Provide the [X, Y] coordinate of the cell's center where the given text is located.  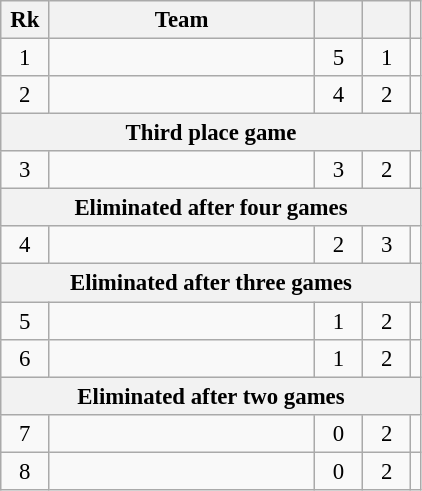
Eliminated after two games [211, 396]
8 [25, 471]
Third place game [211, 133]
Eliminated after four games [211, 208]
Eliminated after three games [211, 283]
6 [25, 358]
Rk [25, 20]
Team [182, 20]
7 [25, 433]
